Identify which cell holds the provided text, then report its [X, Y] central coordinate. 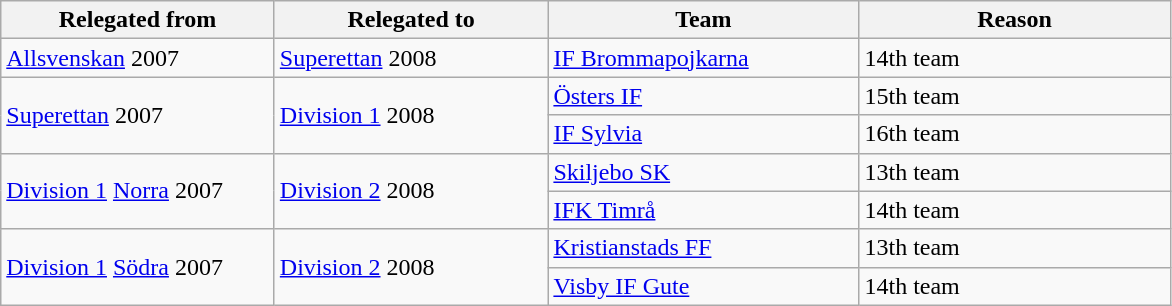
IF Sylvia [704, 134]
IFK Timrå [704, 210]
Superettan 2007 [138, 115]
Kristianstads FF [704, 248]
Allsvenskan 2007 [138, 58]
Skiljebo SK [704, 172]
Team [704, 20]
Division 1 Norra 2007 [138, 191]
Division 1 Södra 2007 [138, 267]
Division 1 2008 [411, 115]
IF Brommapojkarna [704, 58]
Reason [1014, 20]
Visby IF Gute [704, 286]
16th team [1014, 134]
15th team [1014, 96]
Relegated to [411, 20]
Relegated from [138, 20]
Superettan 2008 [411, 58]
Östers IF [704, 96]
